From the cell containing the given text, extract its center point as [X, Y] coordinate. 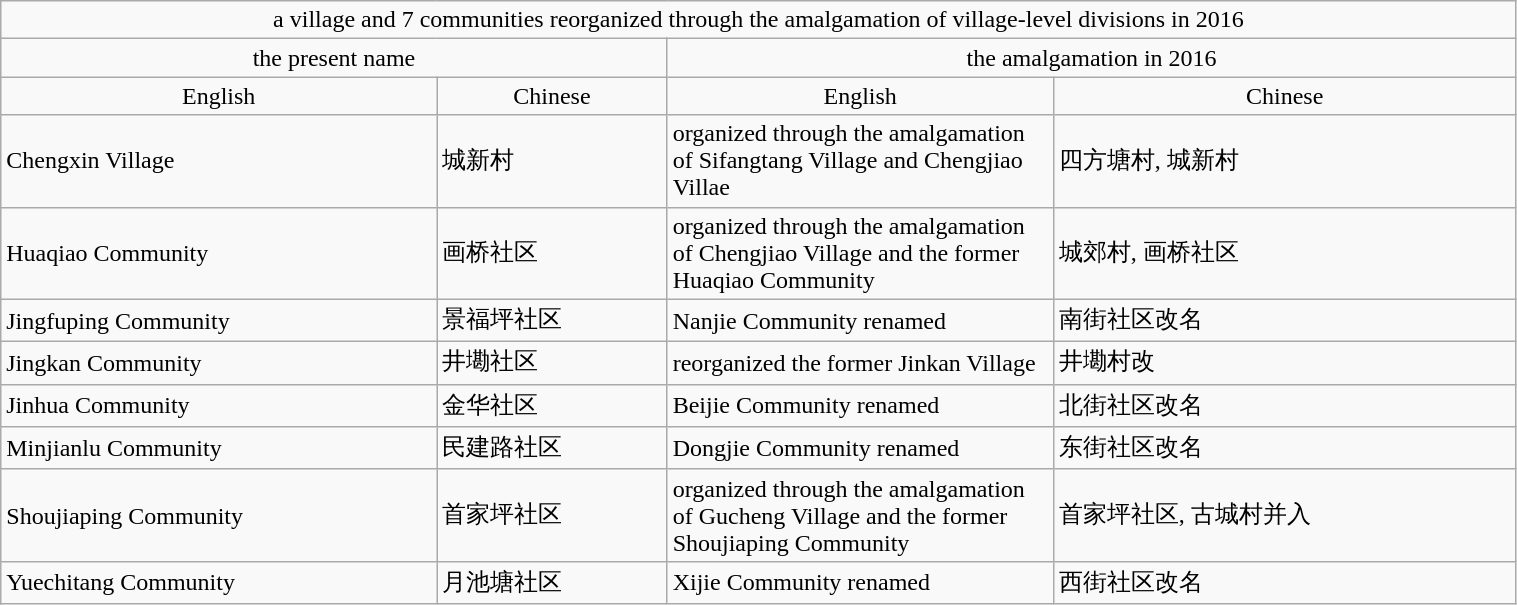
Minjianlu Community [219, 448]
民建路社区 [552, 448]
Jingkan Community [219, 364]
井墈社区 [552, 364]
Chengxin Village [219, 161]
月池塘社区 [552, 582]
Jinhua Community [219, 406]
a village and 7 communities reorganized through the amalgamation of village-level divisions in 2016 [758, 20]
Beijie Community renamed [860, 406]
Huaqiao Community [219, 253]
四方塘村, 城新村 [1284, 161]
organized through the amalgamation of Sifangtang Village and Chengjiao Villae [860, 161]
城郊村, 画桥社区 [1284, 253]
画桥社区 [552, 253]
organized through the amalgamation of Chengjiao Village and the former Huaqiao Community [860, 253]
the amalgamation in 2016 [1092, 58]
organized through the amalgamation of Gucheng Village and the former Shoujiaping Community [860, 515]
Nanjie Community renamed [860, 320]
西街社区改名 [1284, 582]
东街社区改名 [1284, 448]
北街社区改名 [1284, 406]
the present name [334, 58]
Xijie Community renamed [860, 582]
Jingfuping Community [219, 320]
南街社区改名 [1284, 320]
首家坪社区, 古城村并入 [1284, 515]
首家坪社区 [552, 515]
城新村 [552, 161]
reorganized the former Jinkan Village [860, 364]
井墈村改 [1284, 364]
景福坪社区 [552, 320]
Yuechitang Community [219, 582]
Dongjie Community renamed [860, 448]
Shoujiaping Community [219, 515]
金华社区 [552, 406]
